Pinpoint the cell where the given text exists, returning its (x, y) midpoint coordinate. 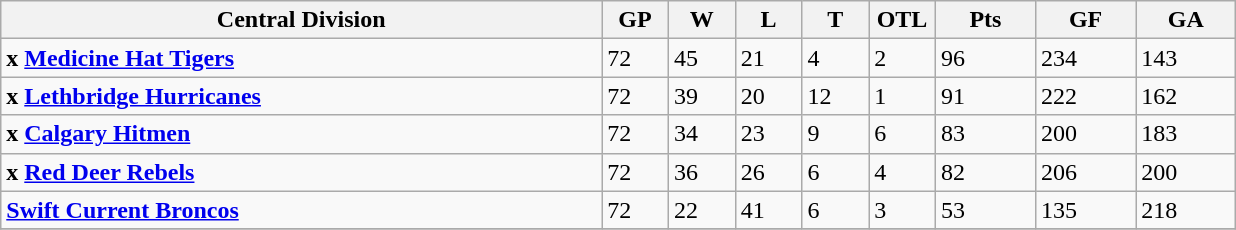
83 (985, 134)
36 (702, 172)
x Lethbridge Hurricanes (302, 96)
39 (702, 96)
45 (702, 58)
x Medicine Hat Tigers (302, 58)
206 (1086, 172)
34 (702, 134)
T (836, 20)
135 (1086, 210)
9 (836, 134)
222 (1086, 96)
1 (902, 96)
26 (768, 172)
Pts (985, 20)
x Calgary Hitmen (302, 134)
20 (768, 96)
22 (702, 210)
GF (1086, 20)
L (768, 20)
2 (902, 58)
3 (902, 210)
x Red Deer Rebels (302, 172)
12 (836, 96)
W (702, 20)
Central Division (302, 20)
162 (1186, 96)
96 (985, 58)
183 (1186, 134)
Swift Current Broncos (302, 210)
21 (768, 58)
218 (1186, 210)
82 (985, 172)
234 (1086, 58)
91 (985, 96)
53 (985, 210)
OTL (902, 20)
23 (768, 134)
41 (768, 210)
GP (636, 20)
143 (1186, 58)
GA (1186, 20)
